Find where the given text appears and provide that cell's center as (x, y) coordinate. 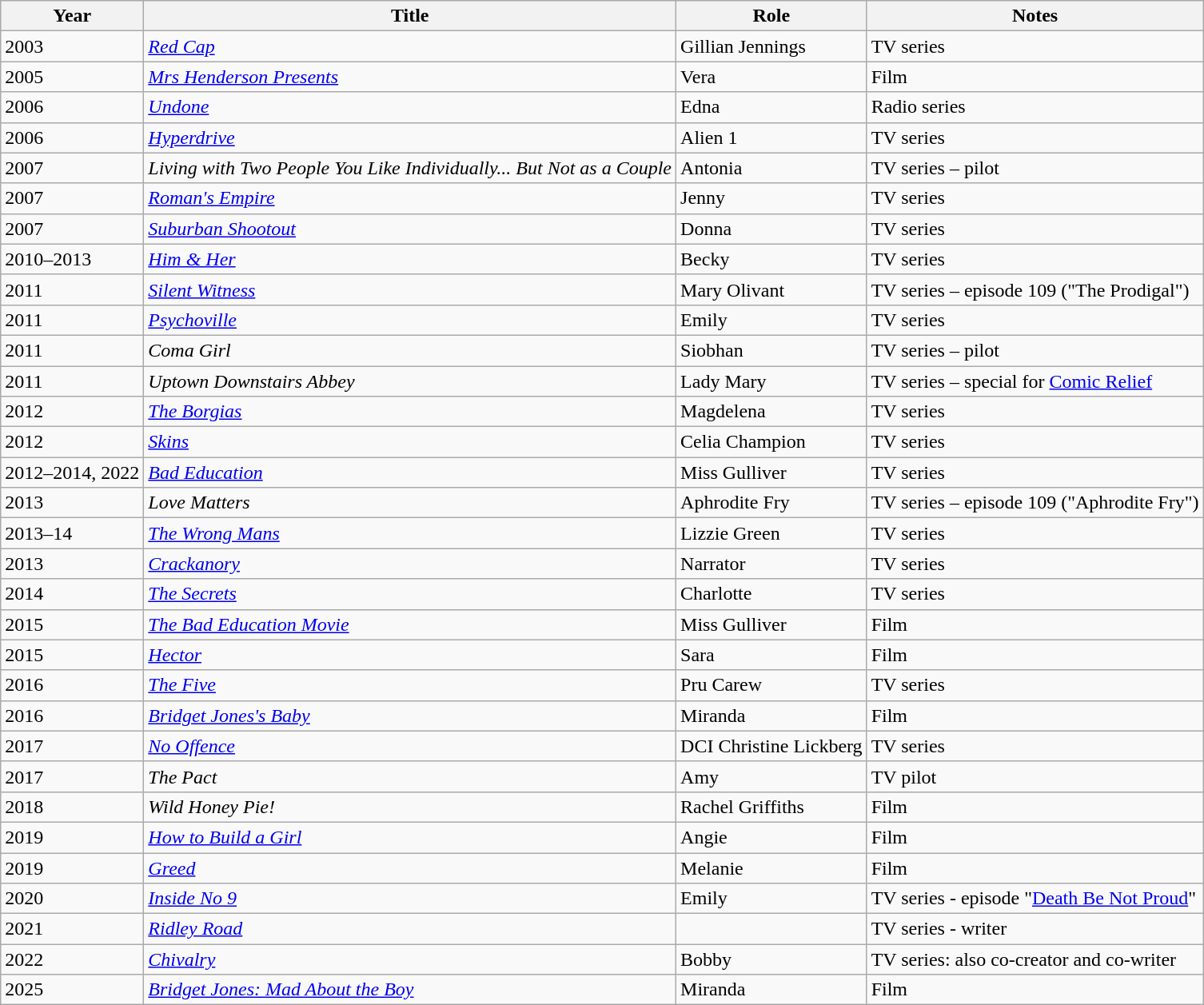
Lady Mary (772, 381)
Greed (410, 867)
TV series – episode 109 ("The Prodigal") (1035, 289)
Skins (410, 442)
TV series: also co-creator and co-writer (1035, 959)
TV series – special for Comic Relief (1035, 381)
Pru Carew (772, 685)
Radio series (1035, 107)
Jenny (772, 198)
Red Cap (410, 46)
Him & Her (410, 259)
Becky (772, 259)
Bad Education (410, 473)
The Five (410, 685)
The Borgias (410, 412)
Undone (410, 107)
Ridley Road (410, 929)
Roman's Empire (410, 198)
Psychoville (410, 320)
TV series – episode 109 ("Aphrodite Fry") (1035, 503)
Notes (1035, 16)
Donna (772, 229)
The Bad Education Movie (410, 624)
Bridget Jones: Mad About the Boy (410, 990)
Bobby (772, 959)
Rachel Griffiths (772, 807)
2013–14 (72, 533)
TV pilot (1035, 776)
The Secrets (410, 594)
Silent Witness (410, 289)
Sara (772, 655)
Living with Two People You Like Individually... But Not as a Couple (410, 168)
Uptown Downstairs Abbey (410, 381)
Gillian Jennings (772, 46)
Love Matters (410, 503)
2021 (72, 929)
Aphrodite Fry (772, 503)
How to Build a Girl (410, 837)
Mary Olivant (772, 289)
2022 (72, 959)
TV series - writer (1035, 929)
Bridget Jones's Baby (410, 716)
Crackanory (410, 564)
Narrator (772, 564)
Edna (772, 107)
Coma Girl (410, 350)
Antonia (772, 168)
DCI Christine Lickberg (772, 746)
Wild Honey Pie! (410, 807)
Magdelena (772, 412)
2014 (72, 594)
2003 (72, 46)
Hyperdrive (410, 138)
Chivalry (410, 959)
2020 (72, 899)
Year (72, 16)
2012–2014, 2022 (72, 473)
2010–2013 (72, 259)
Charlotte (772, 594)
The Pact (410, 776)
2018 (72, 807)
Angie (772, 837)
Inside No 9 (410, 899)
Mrs Henderson Presents (410, 77)
Title (410, 16)
The Wrong Mans (410, 533)
Alien 1 (772, 138)
TV series - episode "Death Be Not Proud" (1035, 899)
No Offence (410, 746)
Lizzie Green (772, 533)
Hector (410, 655)
Role (772, 16)
Suburban Shootout (410, 229)
Siobhan (772, 350)
Melanie (772, 867)
2025 (72, 990)
2005 (72, 77)
Vera (772, 77)
Amy (772, 776)
Celia Champion (772, 442)
